Locate the cell with the specified text and output its [X, Y] center coordinate. 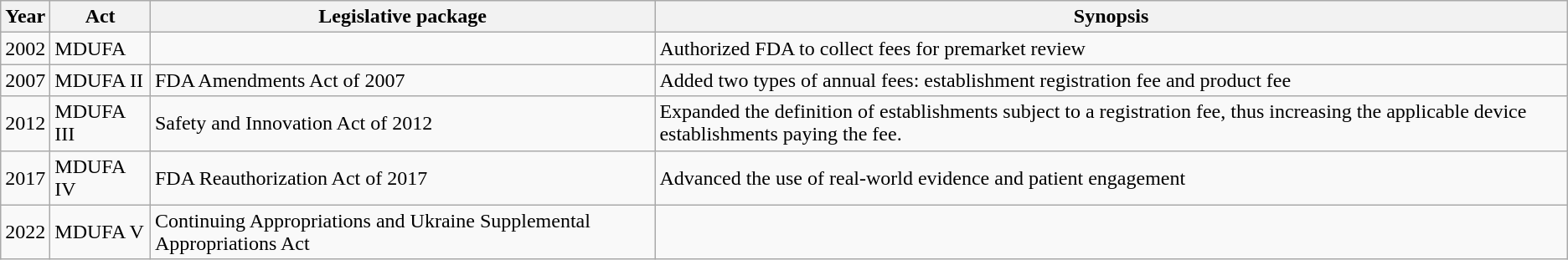
Advanced the use of real-world evidence and patient engagement [1111, 177]
Act [101, 17]
MDUFA V [101, 232]
Legislative package [402, 17]
2002 [25, 48]
2007 [25, 80]
2012 [25, 124]
MDUFA IV [101, 177]
Continuing Appropriations and Ukraine Supplemental Appropriations Act [402, 232]
Safety and Innovation Act of 2012 [402, 124]
2017 [25, 177]
MDUFA II [101, 80]
Added two types of annual fees: establishment registration fee and product fee [1111, 80]
MDUFA [101, 48]
Year [25, 17]
Authorized FDA to collect fees for premarket review [1111, 48]
FDA Reauthorization Act of 2017 [402, 177]
Expanded the definition of establishments subject to a registration fee, thus increasing the applicable device establishments paying the fee. [1111, 124]
MDUFA III [101, 124]
FDA Amendments Act of 2007 [402, 80]
2022 [25, 232]
Synopsis [1111, 17]
